Pinpoint the cell where the given text exists, returning its (X, Y) midpoint coordinate. 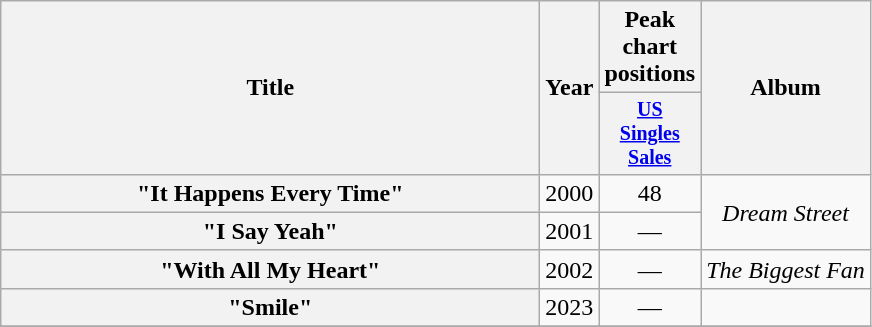
48 (650, 193)
Peak chart positions (650, 47)
"It Happens Every Time" (270, 193)
Dream Street (786, 212)
"I Say Yeah" (270, 231)
2002 (570, 269)
The Biggest Fan (786, 269)
Year (570, 88)
Album (786, 88)
USSinglesSales (650, 134)
Title (270, 88)
"With All My Heart" (270, 269)
"Smile" (270, 307)
2001 (570, 231)
2000 (570, 193)
2023 (570, 307)
